Provide the (X, Y) coordinate of the cell's center where the given text is located.  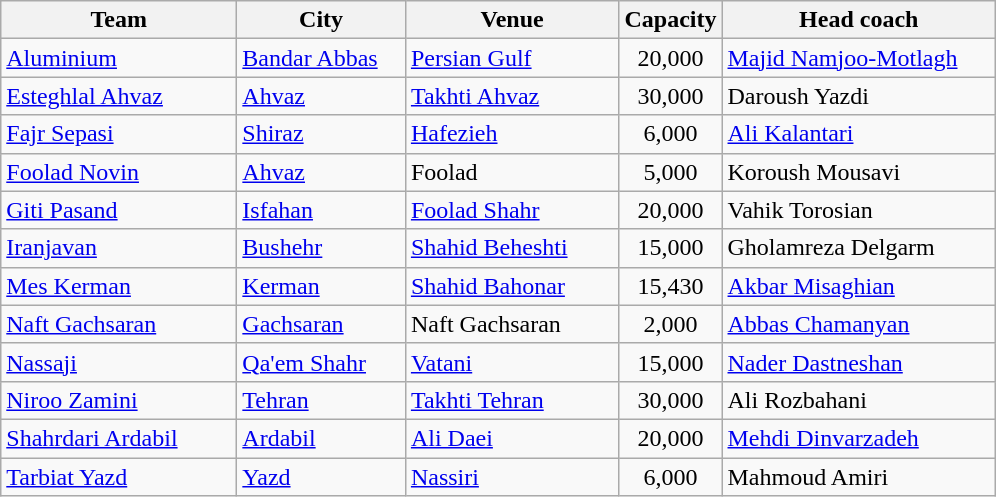
Isfahan (322, 210)
Shahid Beheshti (512, 248)
Ali Rozbahani (859, 400)
Iranjavan (119, 248)
Ardabil (322, 438)
Shahrdari Ardabil (119, 438)
Ali Kalantari (859, 134)
Team (119, 20)
Foolad Novin (119, 172)
Yazd (322, 477)
Gholamreza Delgarm (859, 248)
Mes Kerman (119, 286)
Ali Daei (512, 438)
Kerman (322, 286)
Tehran (322, 400)
Tarbiat Yazd (119, 477)
Mahmoud Amiri (859, 477)
Vahik Torosian (859, 210)
Giti Pasand (119, 210)
Mehdi Dinvarzadeh (859, 438)
Venue (512, 20)
Akbar Misaghian (859, 286)
Esteghlal Ahvaz (119, 96)
Foolad (512, 172)
Qa'em Shahr (322, 362)
Majid Namjoo-Motlagh (859, 58)
15,430 (670, 286)
Aluminium (119, 58)
Shiraz (322, 134)
Persian Gulf (512, 58)
2,000 (670, 324)
Hafezieh (512, 134)
Bandar Abbas (322, 58)
Nassiri (512, 477)
Head coach (859, 20)
Nassaji (119, 362)
Takhti Tehran (512, 400)
Koroush Mousavi (859, 172)
Capacity (670, 20)
Nader Dastneshan (859, 362)
Niroo Zamini (119, 400)
5,000 (670, 172)
Daroush Yazdi (859, 96)
Takhti Ahvaz (512, 96)
Bushehr (322, 248)
City (322, 20)
Gachsaran (322, 324)
Foolad Shahr (512, 210)
Vatani (512, 362)
Fajr Sepasi (119, 134)
Shahid Bahonar (512, 286)
Abbas Chamanyan (859, 324)
